Extract the [X, Y] coordinate from the center of the cell holding the provided text.  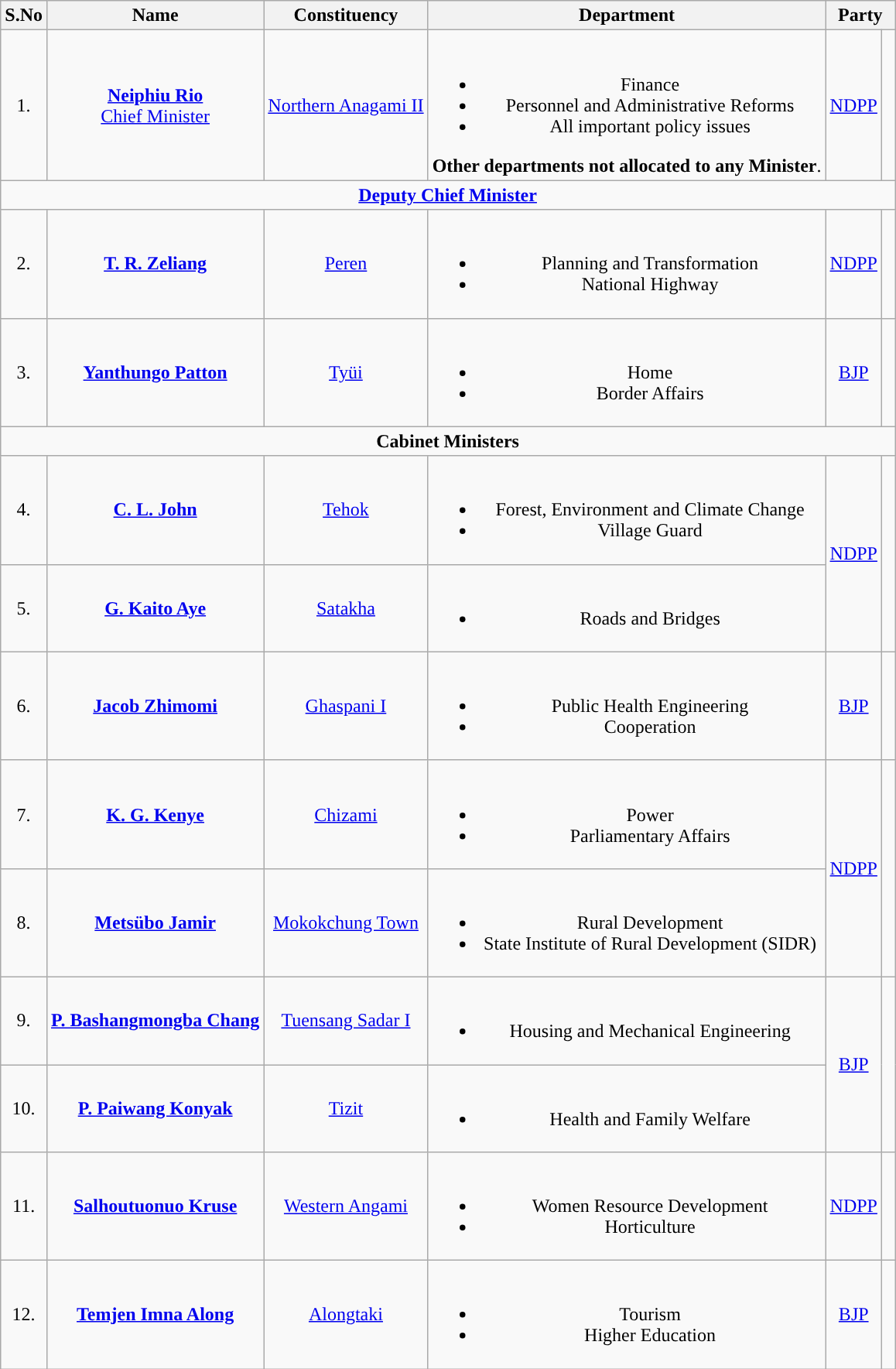
8. [24, 922]
1. [24, 105]
4. [24, 510]
TourismHigher Education [627, 1315]
Mokokchung Town [346, 922]
5. [24, 608]
Planning and TransformationNational Highway [627, 264]
FinancePersonnel and Administrative ReformsAll important policy issuesOther departments not allocated to any Minister. [627, 105]
Constituency [346, 15]
Deputy Chief Minister [448, 195]
10. [24, 1108]
Name [155, 15]
Satakha [346, 608]
Ghaspani I [346, 706]
Western Angami [346, 1206]
Department [627, 15]
Neiphiu RioChief Minister [155, 105]
Health and Family Welfare [627, 1108]
P. Bashangmongba Chang [155, 1020]
7. [24, 814]
Alongtaki [346, 1315]
Northern Anagami II [346, 105]
Chizami [346, 814]
Tehok [346, 510]
Cabinet Ministers [448, 441]
Forest, Environment and Climate ChangeVillage Guard [627, 510]
S.No [24, 15]
Tyüi [346, 372]
Tizit [346, 1108]
Housing and Mechanical Engineering [627, 1020]
Peren [346, 264]
C. L. John [155, 510]
Salhoutuonuo Kruse [155, 1206]
G. Kaito Aye [155, 608]
Women Resource DevelopmentHorticulture [627, 1206]
P. Paiwang Konyak [155, 1108]
Party [860, 15]
3. [24, 372]
Public Health EngineeringCooperation [627, 706]
Metsübo Jamir [155, 922]
Rural DevelopmentState Institute of Rural Development (SIDR) [627, 922]
Yanthungo Patton [155, 372]
Jacob Zhimomi [155, 706]
T. R. Zeliang [155, 264]
Temjen Imna Along [155, 1315]
PowerParliamentary Affairs [627, 814]
Roads and Bridges [627, 608]
12. [24, 1315]
11. [24, 1206]
Tuensang Sadar I [346, 1020]
6. [24, 706]
2. [24, 264]
9. [24, 1020]
K. G. Kenye [155, 814]
HomeBorder Affairs [627, 372]
